From the cell containing the given text, extract its center point as [X, Y] coordinate. 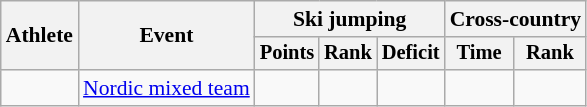
Nordic mixed team [166, 88]
Ski jumping [350, 19]
Time [480, 54]
Points [287, 54]
Cross-country [516, 19]
Deficit [411, 54]
Event [166, 36]
Athlete [40, 36]
